Locate the cell with the specified text and output its (x, y) center coordinate. 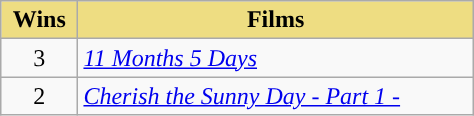
Cherish the Sunny Day - Part 1 - (276, 96)
11 Months 5 Days (276, 58)
3 (40, 58)
2 (40, 96)
Films (276, 20)
Wins (40, 20)
